Provide the (X, Y) coordinate of the cell's center where the given text is located.  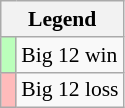
Big 12 win (70, 55)
Legend (62, 19)
Big 12 loss (70, 90)
